Capture the cell that displays the provided text and extract its (x, y) central coordinate. 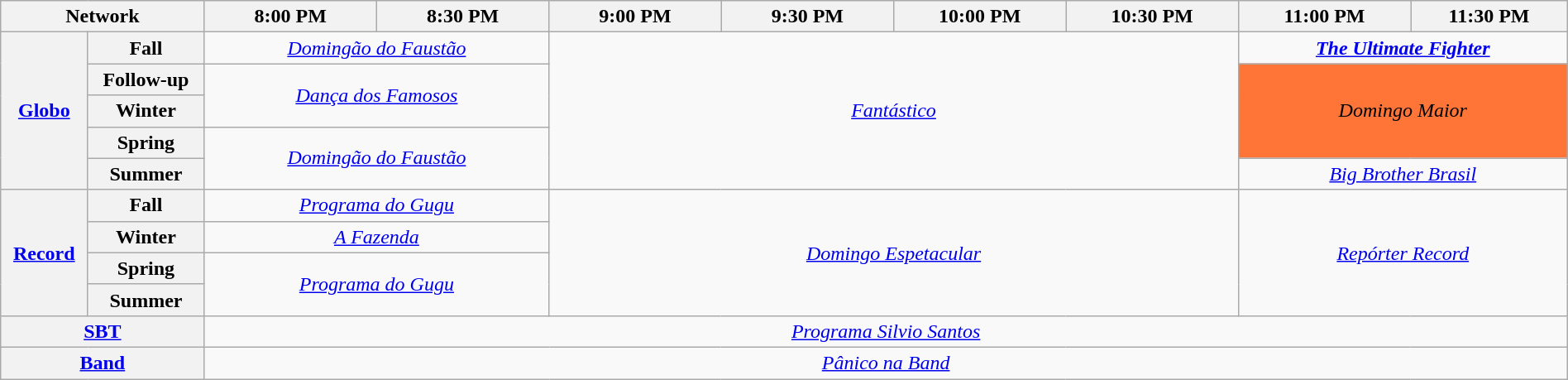
The Ultimate Fighter (1403, 48)
Pânico na Band (886, 363)
Big Brother Brasil (1403, 174)
Dança dos Famosos (377, 95)
Follow-up (146, 79)
10:00 PM (980, 17)
Repórter Record (1403, 253)
Domingo Maior (1403, 111)
Band (103, 363)
A Fazenda (377, 237)
Globo (45, 111)
SBT (103, 331)
11:30 PM (1489, 17)
9:00 PM (635, 17)
Network (103, 17)
9:30 PM (807, 17)
Programa Silvio Santos (886, 331)
8:00 PM (290, 17)
Domingo Espetacular (894, 253)
Fantástico (894, 111)
Record (45, 253)
8:30 PM (462, 17)
11:00 PM (1324, 17)
10:30 PM (1152, 17)
